Pinpoint the cell where the given text exists, returning its [x, y] midpoint coordinate. 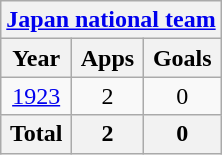
Year [36, 58]
Japan national team [111, 20]
Total [36, 134]
Goals [182, 58]
Apps [108, 58]
1923 [36, 96]
